Detect which cell encompasses the target text, then output its (X, Y) center coordinate. 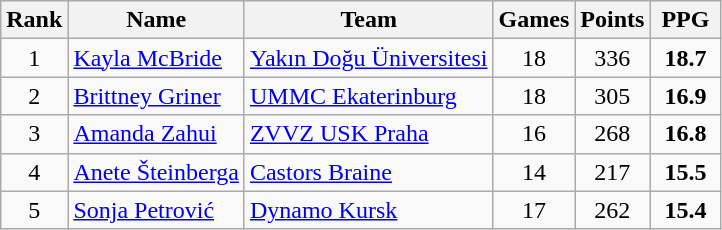
16 (534, 134)
217 (612, 172)
Amanda Zahui (156, 134)
262 (612, 210)
PPG (686, 20)
1 (34, 58)
2 (34, 96)
Games (534, 20)
ZVVZ USK Praha (368, 134)
15.4 (686, 210)
16.8 (686, 134)
3 (34, 134)
Yakın Doğu Üniversitesi (368, 58)
Brittney Griner (156, 96)
17 (534, 210)
336 (612, 58)
5 (34, 210)
Rank (34, 20)
UMMC Ekaterinburg (368, 96)
Sonja Petrović (156, 210)
Name (156, 20)
305 (612, 96)
Castors Braine (368, 172)
14 (534, 172)
Kayla McBride (156, 58)
Team (368, 20)
18.7 (686, 58)
268 (612, 134)
Anete Šteinberga (156, 172)
15.5 (686, 172)
16.9 (686, 96)
Dynamo Kursk (368, 210)
4 (34, 172)
Points (612, 20)
